Scan for the cell matching the given text and deliver its (X, Y) coordinate at center. 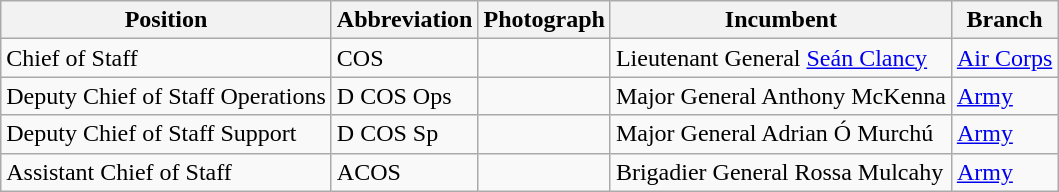
Brigadier General Rossa Mulcahy (780, 172)
Position (166, 20)
D COS Sp (404, 134)
Deputy Chief of Staff Operations (166, 96)
Major General Adrian Ó Murchú (780, 134)
Photograph (544, 20)
D COS Ops (404, 96)
Branch (1004, 20)
Incumbent (780, 20)
Chief of Staff (166, 58)
Lieutenant General Seán Clancy (780, 58)
COS (404, 58)
Assistant Chief of Staff (166, 172)
Abbreviation (404, 20)
Deputy Chief of Staff Support (166, 134)
Major General Anthony McKenna (780, 96)
Air Corps (1004, 58)
ACOS (404, 172)
